Output the (x, y) coordinate of the center of the cell containing the given text.  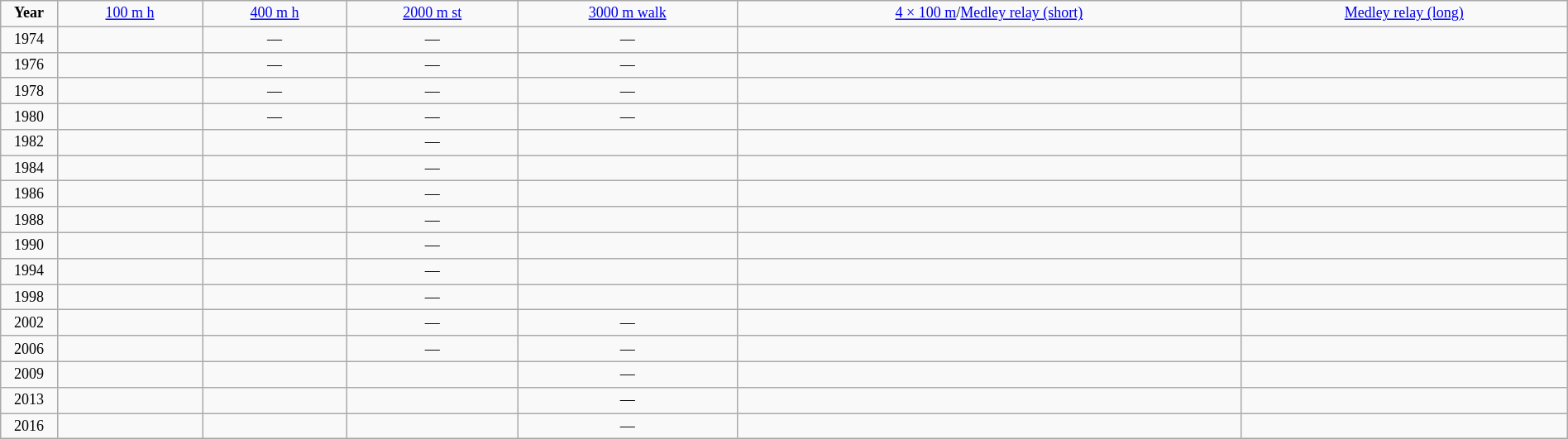
100 m h (129, 13)
1978 (30, 91)
1984 (30, 169)
2016 (30, 427)
2002 (30, 322)
1976 (30, 64)
1982 (30, 142)
2013 (30, 400)
1998 (30, 298)
2009 (30, 374)
1974 (30, 40)
400 m h (275, 13)
1988 (30, 220)
Year (30, 13)
2000 m st (433, 13)
1980 (30, 116)
1986 (30, 193)
1994 (30, 271)
1990 (30, 245)
Medley relay (long) (1404, 13)
3000 m walk (628, 13)
2006 (30, 349)
4 × 100 m/Medley relay (short) (989, 13)
